Extract the (X, Y) coordinate from the center of the cell holding the provided text.  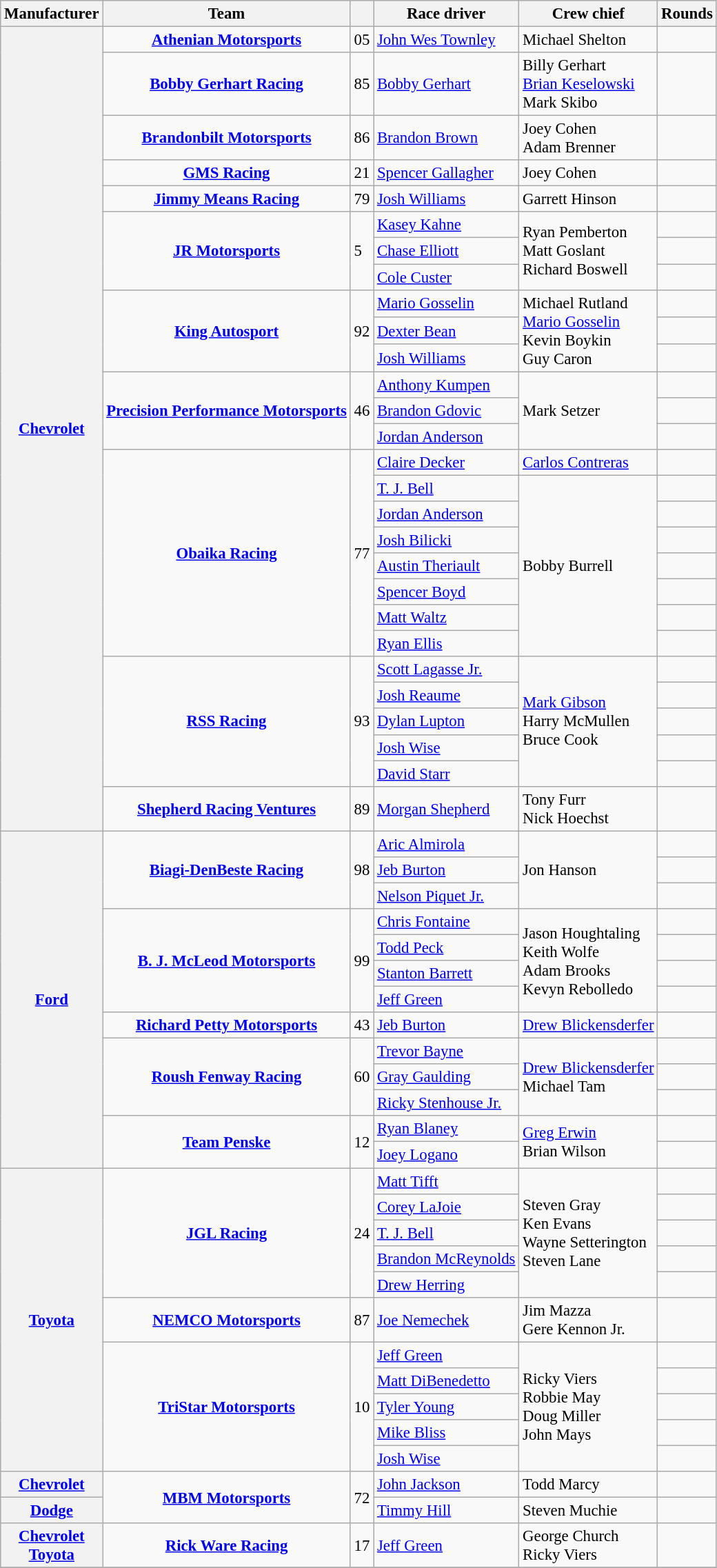
Spencer Gallagher (447, 173)
JGL Racing (226, 1233)
Joey Cohen Adam Brenner (589, 138)
Ryan Blaney (447, 1129)
99 (361, 961)
B. J. McLeod Motorsports (226, 961)
Chris Fontaine (447, 922)
Kasey Kahne (447, 225)
Jimmy Means Racing (226, 199)
Joey Cohen (589, 173)
Corey LaJoie (447, 1207)
Jon Hanson (589, 870)
Crew chief (589, 14)
Josh Bilicki (447, 540)
Bobby Burrell (589, 565)
MBM Motorsports (226, 1498)
Brandon Brown (447, 138)
10 (361, 1407)
Chevrolet Toyota (52, 1546)
GMS Racing (226, 173)
Nelson Piquet Jr. (447, 896)
Bobby Gerhart Racing (226, 84)
Spencer Boyd (447, 592)
Josh Reaume (447, 696)
Team Penske (226, 1142)
Bobby Gerhart (447, 84)
Claire Decker (447, 463)
Athenian Motorsports (226, 40)
Matt DiBenedetto (447, 1381)
21 (361, 173)
Joey Logano (447, 1155)
05 (361, 40)
86 (361, 138)
Anthony Kumpen (447, 385)
Michael Shelton (589, 40)
Trevor Bayne (447, 1052)
Richard Petty Motorsports (226, 1025)
Team (226, 14)
60 (361, 1077)
Garrett Hinson (589, 199)
12 (361, 1142)
Joe Nemechek (447, 1320)
Aric Almirola (447, 844)
John Wes Townley (447, 40)
Precision Performance Motorsports (226, 411)
TriStar Motorsports (226, 1407)
Dylan Lupton (447, 722)
Ford (52, 1000)
93 (361, 721)
98 (361, 870)
89 (361, 808)
Austin Theriault (447, 566)
Cole Custer (447, 277)
John Jackson (447, 1485)
72 (361, 1498)
Drew Blickensderfer (589, 1025)
Mario Gosselin (447, 303)
Tyler Young (447, 1407)
Mark Gibson Harry McMullen Bruce Cook (589, 721)
Shepherd Racing Ventures (226, 808)
Obaika Racing (226, 553)
17 (361, 1546)
Drew Herring (447, 1285)
Drew Blickensderfer Michael Tam (589, 1077)
5 (361, 251)
Jim Mazza Gere Kennon Jr. (589, 1320)
Brandon McReynolds (447, 1258)
Manufacturer (52, 14)
Ricky Viers Robbie May Doug Miller John Mays (589, 1407)
Ryan Pemberton Matt Goslant Richard Boswell (589, 251)
Carlos Contreras (589, 463)
Rick Ware Racing (226, 1546)
George Church Ricky Viers (589, 1546)
24 (361, 1233)
Timmy Hill (447, 1511)
King Autosport (226, 331)
Rounds (687, 14)
77 (361, 553)
43 (361, 1025)
Dexter Bean (447, 331)
David Starr (447, 774)
Roush Fenway Racing (226, 1077)
Mike Bliss (447, 1433)
85 (361, 84)
Stanton Barrett (447, 974)
Todd Marcy (589, 1485)
Michael Rutland Mario Gosselin Kevin Boykin Guy Caron (589, 331)
Chase Elliott (447, 251)
92 (361, 331)
Greg Erwin Brian Wilson (589, 1142)
JR Motorsports (226, 251)
Biagi-DenBeste Racing (226, 870)
Scott Lagasse Jr. (447, 670)
Billy Gerhart Brian Keselowski Mark Skibo (589, 84)
Ricky Stenhouse Jr. (447, 1103)
79 (361, 199)
Dodge (52, 1511)
Gray Gaulding (447, 1077)
Matt Waltz (447, 618)
Morgan Shepherd (447, 808)
Matt Tifft (447, 1181)
Tony Furr Nick Hoechst (589, 808)
46 (361, 411)
Todd Peck (447, 947)
Steven Gray Ken Evans Wayne Setterington Steven Lane (589, 1233)
NEMCO Motorsports (226, 1320)
Mark Setzer (589, 411)
Toyota (52, 1320)
Ryan Ellis (447, 644)
87 (361, 1320)
Brandon Gdovic (447, 410)
Brandonbilt Motorsports (226, 138)
Race driver (447, 14)
RSS Racing (226, 721)
Steven Muchie (589, 1511)
Jason Houghtaling Keith Wolfe Adam Brooks Kevyn Rebolledo (589, 961)
